From the cell containing the given text, extract its center point as (X, Y) coordinate. 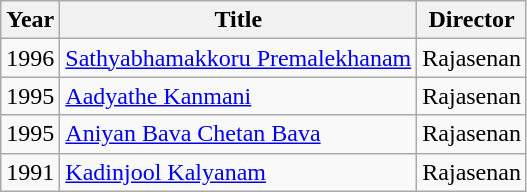
Year (30, 20)
1996 (30, 58)
Aniyan Bava Chetan Bava (238, 134)
Director (472, 20)
Aadyathe Kanmani (238, 96)
1991 (30, 172)
Sathyabhamakkoru Premalekhanam (238, 58)
Kadinjool Kalyanam (238, 172)
Title (238, 20)
